Pinpoint the cell where the given text exists, returning its [x, y] midpoint coordinate. 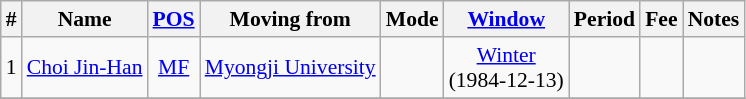
Choi Jin-Han [85, 68]
1 [12, 68]
Mode [412, 19]
Period [604, 19]
Myongji University [290, 68]
Name [85, 19]
Winter(1984-12-13) [506, 68]
Fee [661, 19]
# [12, 19]
MF [174, 68]
Window [506, 19]
POS [174, 19]
Notes [714, 19]
Moving from [290, 19]
